Extract the [X, Y] coordinate from the center of the cell holding the provided text.  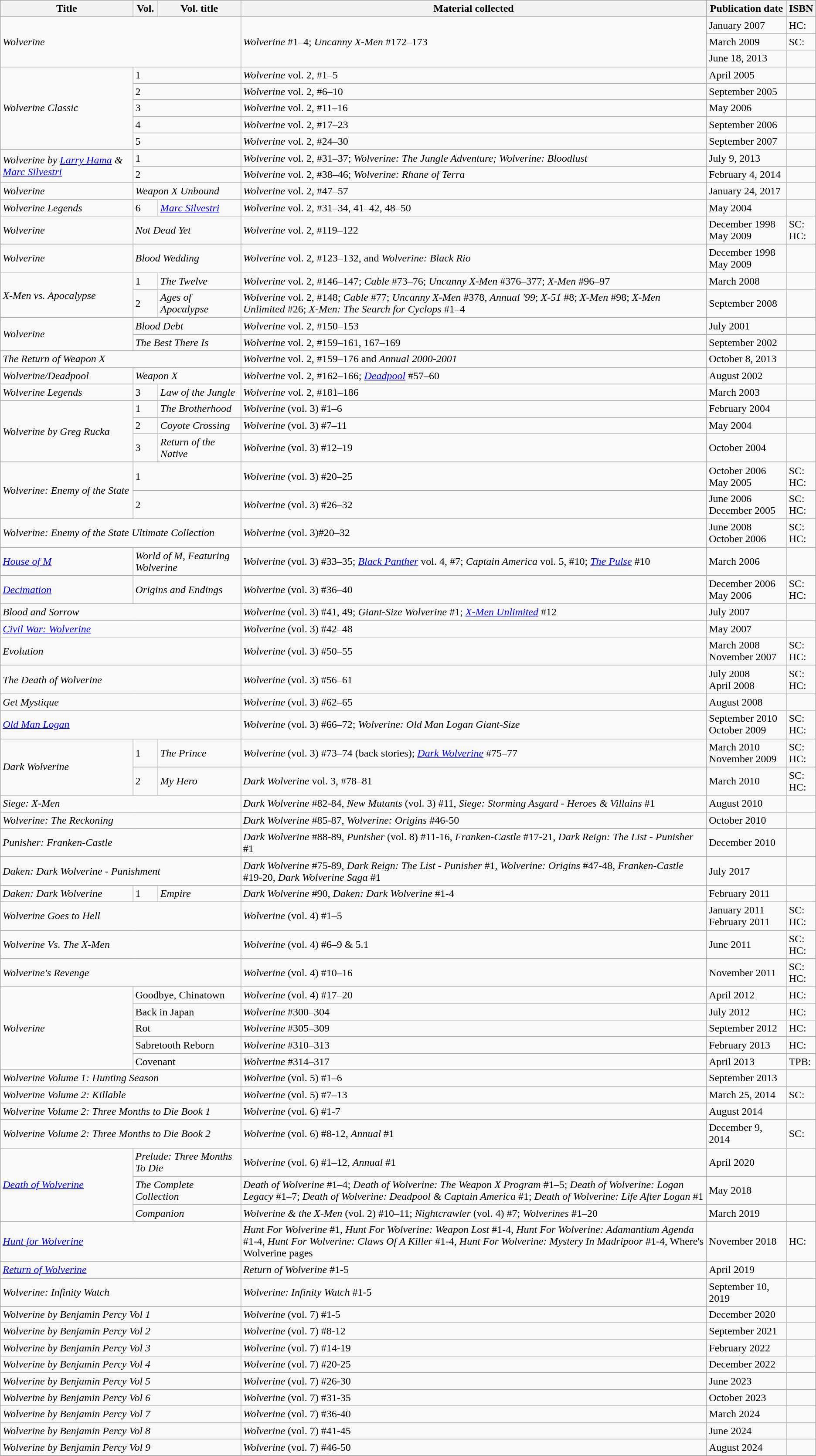
Wolverine by Benjamin Percy Vol 8 [120, 1431]
Wolverine vol. 2, #159–161, 167–169 [473, 343]
Wolverine #314–317 [473, 1062]
Wolverine by Larry Hama & Marc Silvestri [67, 166]
March 25, 2014 [746, 1095]
Wolverine's Revenge [120, 973]
Vol. [146, 9]
Wolverine by Benjamin Percy Vol 9 [120, 1447]
Wolverine vol. 2, #123–132, and Wolverine: Black Rio [473, 259]
Dark Wolverine [67, 767]
Old Man Logan [120, 724]
Wolverine (vol. 6) #8-12, Annual #1 [473, 1134]
Wolverine vol. 2, #146–147; Cable #73–76; Uncanny X-Men #376–377; X-Men #96–97 [473, 281]
Wolverine (vol. 7) #26-30 [473, 1381]
Wolverine vol. 2, #162–166; Deadpool #57–60 [473, 376]
Wolverine vol. 2, #150–153 [473, 326]
August 2008 [746, 702]
June 2024 [746, 1431]
Death of Wolverine [67, 1184]
December 2006May 2006 [746, 590]
Civil War: Wolverine [120, 629]
Punisher: Franken-Castle [120, 843]
December 2010 [746, 843]
Dark Wolverine vol. 3, #78–81 [473, 781]
November 2011 [746, 973]
February 2011 [746, 893]
Wolverine vol. 2, #17–23 [473, 125]
Return of the Native [199, 448]
Wolverine (vol. 5) #7–13 [473, 1095]
October 2004 [746, 448]
Wolverine by Benjamin Percy Vol 7 [120, 1414]
Rot [187, 1028]
Wolverine: Enemy of the State Ultimate Collection [120, 533]
Wolverine Volume 2: Three Months to Die Book 2 [120, 1134]
Wolverine vol. 2, #47–57 [473, 191]
The Return of Weapon X [120, 359]
Wolverine (vol. 4) #1–5 [473, 916]
May 2006 [746, 108]
September 10, 2019 [746, 1292]
ISBN [801, 9]
March 2010November 2009 [746, 753]
House of M [67, 561]
September 2005 [746, 92]
Wolverine (vol. 3) #42–48 [473, 629]
The Complete Collection [187, 1191]
Daken: Dark Wolverine [67, 893]
Wolverine vol. 2, #1–5 [473, 75]
Prelude: Three Months To Die [187, 1162]
September 2002 [746, 343]
October 2006May 2005 [746, 476]
Companion [187, 1213]
Dark Wolverine #82-84, New Mutants (vol. 3) #11, Siege: Storming Asgard - Heroes & Villains #1 [473, 804]
March 2019 [746, 1213]
Blood Wedding [187, 259]
September 2006 [746, 125]
June 2011 [746, 944]
September 2021 [746, 1331]
February 2004 [746, 409]
Wolverine Vs. The X-Men [120, 944]
Wolverine (vol. 3) #7–11 [473, 425]
March 2008 [746, 281]
Back in Japan [187, 1012]
Wolverine Goes to Hell [120, 916]
Wolverine (vol. 3) #56–61 [473, 680]
TPB: [801, 1062]
January 2011February 2011 [746, 916]
April 2020 [746, 1162]
Wolverine by Greg Rucka [67, 431]
Empire [199, 893]
September 2008 [746, 303]
Wolverine & the X-Men (vol. 2) #10–11; Nightcrawler (vol. 4) #7; Wolverines #1–20 [473, 1213]
Title [67, 9]
Wolverine (vol. 3)#20–32 [473, 533]
Marc Silvestri [199, 208]
Wolverine (vol. 3) #33–35; Black Panther vol. 4, #7; Captain America vol. 5, #10; The Pulse #10 [473, 561]
March 2024 [746, 1414]
Law of the Jungle [199, 392]
Wolverine vol. 2, #31–37; Wolverine: The Jungle Adventure; Wolverine: Bloodlust [473, 158]
Wolverine vol. 2, #119–122 [473, 230]
Wolverine vol. 2, #148; Cable #77; Uncanny X-Men #378, Annual '99; X-51 #8; X-Men #98; X-Men Unlimited #26; X-Men: The Search for Cyclops #1–4 [473, 303]
My Hero [199, 781]
Get Mystique [120, 702]
Dark Wolverine #85-87, Wolverine: Origins #46-50 [473, 820]
Wolverine by Benjamin Percy Vol 2 [120, 1331]
Wolverine vol. 2, #181–186 [473, 392]
June 2006December 2005 [746, 505]
Dark Wolverine #88-89, Punisher (vol. 8) #11-16, Franken-Castle #17-21, Dark Reign: The List - Punisher #1 [473, 843]
The Brotherhood [199, 409]
March 2010 [746, 781]
September 2010October 2009 [746, 724]
March 2006 [746, 561]
Siege: X-Men [120, 804]
The Best There Is [187, 343]
Wolverine Volume 2: Killable [120, 1095]
December 2022 [746, 1364]
Evolution [120, 651]
Return of Wolverine #1-5 [473, 1269]
Wolverine (vol. 7) #46-50 [473, 1447]
Wolverine (vol. 7) #31-35 [473, 1398]
December 2020 [746, 1315]
Wolverine (vol. 3) #73–74 (back stories); Dark Wolverine #75–77 [473, 753]
The Twelve [199, 281]
Wolverine (vol. 3) #50–55 [473, 651]
March 2003 [746, 392]
Not Dead Yet [187, 230]
Wolverine (vol. 7) #41-45 [473, 1431]
Wolverine (vol. 5) #1–6 [473, 1078]
August 2024 [746, 1447]
Sabretooth Reborn [187, 1045]
5 [187, 141]
Wolverine vol. 2, #6–10 [473, 92]
June 2008October 2006 [746, 533]
Origins and Endings [187, 590]
Wolverine (vol. 3) #26–32 [473, 505]
June 2023 [746, 1381]
Wolverine #310–313 [473, 1045]
March 2009 [746, 42]
Decimation [67, 590]
X-Men vs. Apocalypse [67, 295]
Return of Wolverine [120, 1269]
Wolverine (vol. 4) #10–16 [473, 973]
Wolverine #300–304 [473, 1012]
Ages of Apocalypse [199, 303]
6 [146, 208]
March 2008November 2007 [746, 651]
Wolverine (vol. 3) #66–72; Wolverine: Old Man Logan Giant-Size [473, 724]
April 2005 [746, 75]
Covenant [187, 1062]
Dark Wolverine #75-89, Dark Reign: The List - Punisher #1, Wolverine: Origins #47-48, Franken-Castle #19-20, Dark Wolverine Saga #1 [473, 871]
Wolverine vol. 2, #31–34, 41–42, 48–50 [473, 208]
August 2002 [746, 376]
Blood Debt [187, 326]
May 2018 [746, 1191]
The Prince [199, 753]
Wolverine vol. 2, #11–16 [473, 108]
Wolverine (vol. 6) #1–12, Annual #1 [473, 1162]
Publication date [746, 9]
Coyote Crossing [199, 425]
Wolverine (vol. 3) #12–19 [473, 448]
June 18, 2013 [746, 58]
World of M, Featuring Wolverine [187, 561]
July 2001 [746, 326]
Wolverine vol. 2, #38–46; Wolverine: Rhane of Terra [473, 174]
February 2013 [746, 1045]
February 2022 [746, 1348]
Wolverine #1–4; Uncanny X-Men #172–173 [473, 42]
Hunt for Wolverine [120, 1241]
July 2017 [746, 871]
Vol. title [199, 9]
Wolverine (vol. 4) #17–20 [473, 995]
January 24, 2017 [746, 191]
Wolverine by Benjamin Percy Vol 3 [120, 1348]
April 2012 [746, 995]
Wolverine vol. 2, #159–176 and Annual 2000-2001 [473, 359]
August 2010 [746, 804]
Wolverine: Infinity Watch [120, 1292]
September 2007 [746, 141]
Wolverine vol. 2, #24–30 [473, 141]
July 2012 [746, 1012]
September 2013 [746, 1078]
Weapon X Unbound [187, 191]
Wolverine (vol. 7) #20-25 [473, 1364]
Wolverine by Benjamin Percy Vol 1 [120, 1315]
Wolverine by Benjamin Percy Vol 6 [120, 1398]
Wolverine (vol. 6) #1-7 [473, 1111]
October 8, 2013 [746, 359]
Wolverine (vol. 4) #6–9 & 5.1 [473, 944]
December 9, 2014 [746, 1134]
Wolverine (vol. 3) #36–40 [473, 590]
July 2008April 2008 [746, 680]
4 [187, 125]
Weapon X [187, 376]
September 2012 [746, 1028]
Wolverine #305–309 [473, 1028]
Goodbye, Chinatown [187, 995]
August 2014 [746, 1111]
Wolverine Volume 2: Three Months to Die Book 1 [120, 1111]
Wolverine: Infinity Watch #1-5 [473, 1292]
Wolverine/Deadpool [67, 376]
November 2018 [746, 1241]
The Death of Wolverine [120, 680]
Wolverine (vol. 3) #41, 49; Giant-Size Wolverine #1; X-Men Unlimited #12 [473, 612]
Wolverine: Enemy of the State [67, 490]
Wolverine (vol. 3) #62–65 [473, 702]
July 2007 [746, 612]
Wolverine (vol. 3) #20–25 [473, 476]
October 2023 [746, 1398]
Wolverine Classic [67, 108]
January 2007 [746, 25]
Wolverine (vol. 7) #36-40 [473, 1414]
Material collected [473, 9]
May 2007 [746, 629]
April 2019 [746, 1269]
Daken: Dark Wolverine - Punishment [120, 871]
Wolverine by Benjamin Percy Vol 5 [120, 1381]
Wolverine (vol. 7) #8-12 [473, 1331]
Wolverine: The Reckoning [120, 820]
Wolverine (vol. 7) #14-19 [473, 1348]
February 4, 2014 [746, 174]
Blood and Sorrow [120, 612]
April 2013 [746, 1062]
Wolverine by Benjamin Percy Vol 4 [120, 1364]
Wolverine Volume 1: Hunting Season [120, 1078]
Wolverine (vol. 7) #1-5 [473, 1315]
October 2010 [746, 820]
Dark Wolverine #90, Daken: Dark Wolverine #1-4 [473, 893]
July 9, 2013 [746, 158]
Wolverine (vol. 3) #1–6 [473, 409]
